Identify which cell holds the provided text, then report its [x, y] central coordinate. 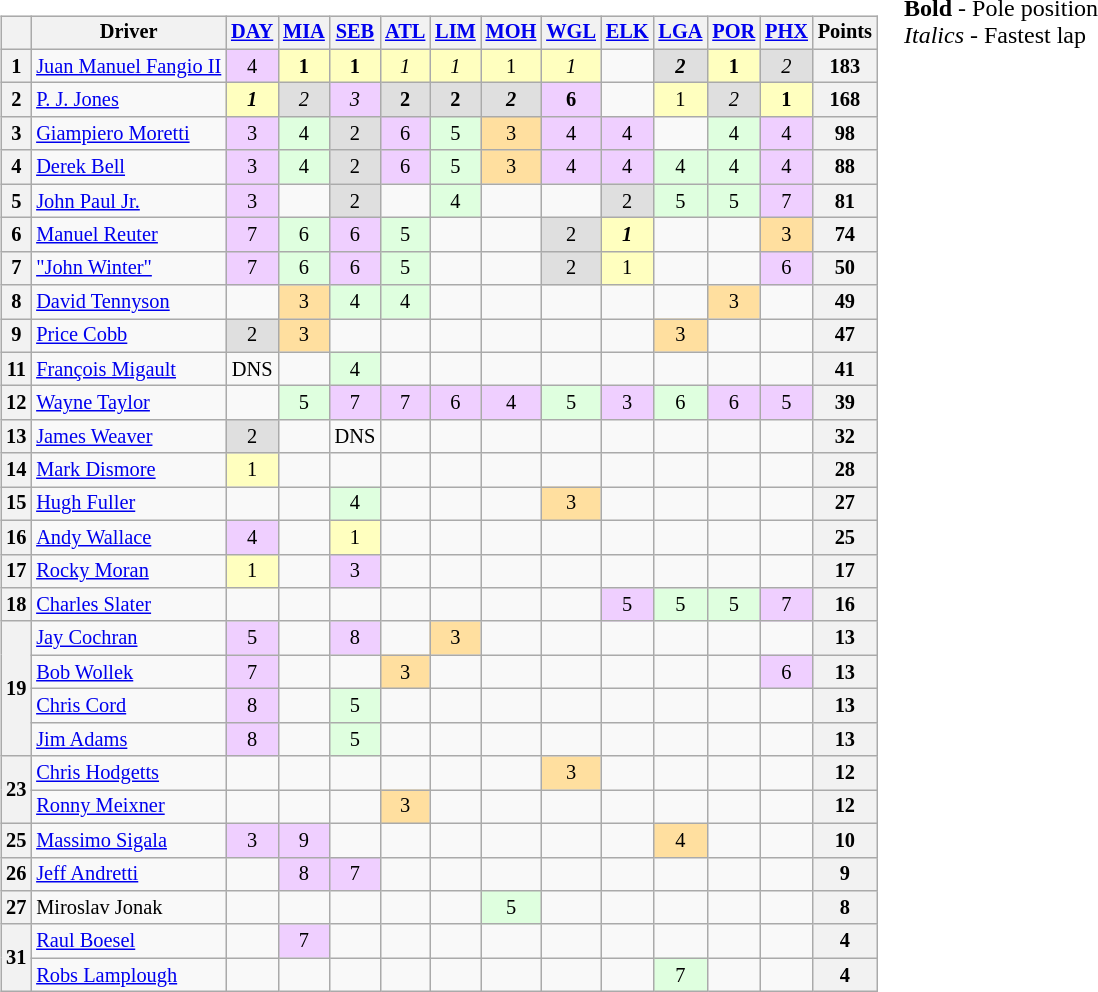
32 [845, 437]
Mark Dismore [128, 470]
Derek Bell [128, 167]
LGA [681, 33]
Manuel Reuter [128, 235]
Ronny Meixner [128, 807]
Raul Boesel [128, 941]
"John Winter" [128, 268]
MIA [304, 33]
31 [16, 958]
Miroslav Jonak [128, 908]
Hugh Fuller [128, 504]
ATL [405, 33]
168 [845, 100]
41 [845, 369]
Price Cobb [128, 336]
Chris Cord [128, 706]
Charles Slater [128, 605]
John Paul Jr. [128, 201]
MOH [512, 33]
14 [16, 470]
P. J. Jones [128, 100]
LIM [455, 33]
49 [845, 302]
50 [845, 268]
DAY [252, 33]
Wayne Taylor [128, 403]
10 [845, 840]
88 [845, 167]
19 [16, 688]
23 [16, 790]
Jeff Andretti [128, 874]
98 [845, 134]
39 [845, 403]
47 [845, 336]
183 [845, 66]
Rocky Moran [128, 571]
74 [845, 235]
Giampiero Moretti [128, 134]
PHX [786, 33]
Bob Wollek [128, 672]
James Weaver [128, 437]
SEB [355, 33]
Massimo Sigala [128, 840]
Juan Manuel Fangio II [128, 66]
Driver [128, 33]
David Tennyson [128, 302]
28 [845, 470]
26 [16, 874]
Andy Wallace [128, 537]
POR [734, 33]
ELK [628, 33]
18 [16, 605]
Jim Adams [128, 739]
15 [16, 504]
WGL [571, 33]
11 [16, 369]
François Migault [128, 369]
Chris Hodgetts [128, 773]
Jay Cochran [128, 638]
Robs Lamplough [128, 975]
Points [845, 33]
81 [845, 201]
